Pinpoint the cell where the given text exists, returning its [X, Y] midpoint coordinate. 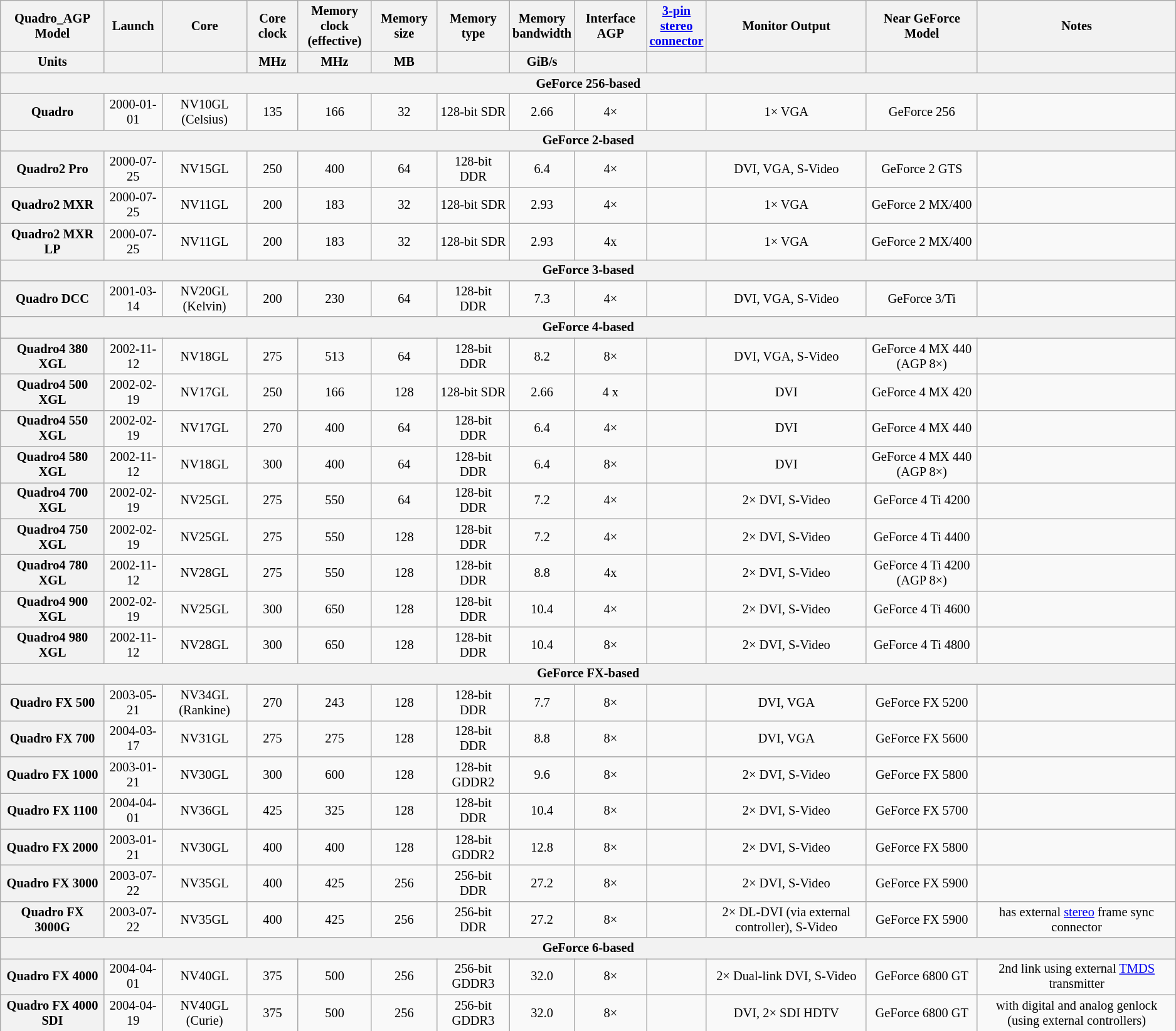
DVI, 2× SDI HDTV [787, 1013]
Quadro FX 2000 [53, 847]
NV40GL [204, 976]
2004-04-19 [133, 1013]
Quadro FX 4000 SDI [53, 1013]
GeForce FX-based [588, 674]
3-pinstereoconnector [677, 26]
GeForce 3-based [588, 270]
Quadro4 900 XGL [53, 609]
2001-03-14 [133, 299]
with digital and analog genlock (using external controllers) [1076, 1013]
Quadro4 700 XGL [53, 500]
GeForce 2-based [588, 140]
230 [335, 299]
GeForce FX 5600 [922, 739]
Quadro FX 500 [53, 702]
7.7 [542, 702]
NV36GL [204, 811]
Quadro2 MXR [53, 205]
Memorybandwidth [542, 26]
2003-05-21 [133, 702]
325 [335, 811]
Launch [133, 26]
GeForce 3/Ti [922, 299]
Quadro4 780 XGL [53, 573]
NV20GL (Kelvin) [204, 299]
Units [53, 62]
Memory clock(effective) [335, 26]
Interface AGP [611, 26]
8.2 [542, 356]
GeForce 4 MX 420 [922, 392]
Core [204, 26]
4 x [611, 392]
Near GeForce Model [922, 26]
NV31GL [204, 739]
Quadro4 750 XGL [53, 537]
GeForce 4 Ti 4400 [922, 537]
2004-03-17 [133, 739]
MB [404, 62]
Quadro [53, 112]
GiB/s [542, 62]
Core clock [272, 26]
2nd link using external TMDS transmitter [1076, 976]
Quadro FX 4000 [53, 976]
Quadro FX 3000 [53, 883]
Quadro4 550 XGL [53, 428]
2000-01-01 [133, 112]
Quadro_AGPModel [53, 26]
GeForce 4 Ti 4200 [922, 500]
GeForce FX 5700 [922, 811]
Quadro FX 1100 [53, 811]
12.8 [542, 847]
GeForce 4 Ti 4600 [922, 609]
Notes [1076, 26]
Quadro2 Pro [53, 169]
NV40GL (Curie) [204, 1013]
Quadro DCC [53, 299]
135 [272, 112]
9.6 [542, 775]
Memory size [404, 26]
GeForce 4 Ti 4200 (AGP 8×) [922, 573]
GeForce 256 [922, 112]
NV15GL [204, 169]
GeForce 4 Ti 4800 [922, 645]
2× Dual-link DVI, S-Video [787, 976]
has external stereo frame sync connector [1076, 919]
NV34GL (Rankine) [204, 702]
Quadro FX 700 [53, 739]
Monitor Output [787, 26]
7.3 [542, 299]
Memory type [474, 26]
243 [335, 702]
2× DL-DVI (via external controller), S-Video [787, 919]
GeForce 6-based [588, 948]
Quadro4 380 XGL [53, 356]
GeForce 4-based [588, 327]
Quadro4 580 XGL [53, 465]
GeForce 2 GTS [922, 169]
Quadro2 MXR LP [53, 241]
NV10GL (Celsius) [204, 112]
GeForce 256-based [588, 83]
Quadro4 500 XGL [53, 392]
Quadro FX 3000G [53, 919]
600 [335, 775]
Quadro4 980 XGL [53, 645]
Quadro FX 1000 [53, 775]
513 [335, 356]
GeForce 4 MX 440 [922, 428]
GeForce FX 5200 [922, 702]
